From the cell containing the given text, extract its center point as [x, y] coordinate. 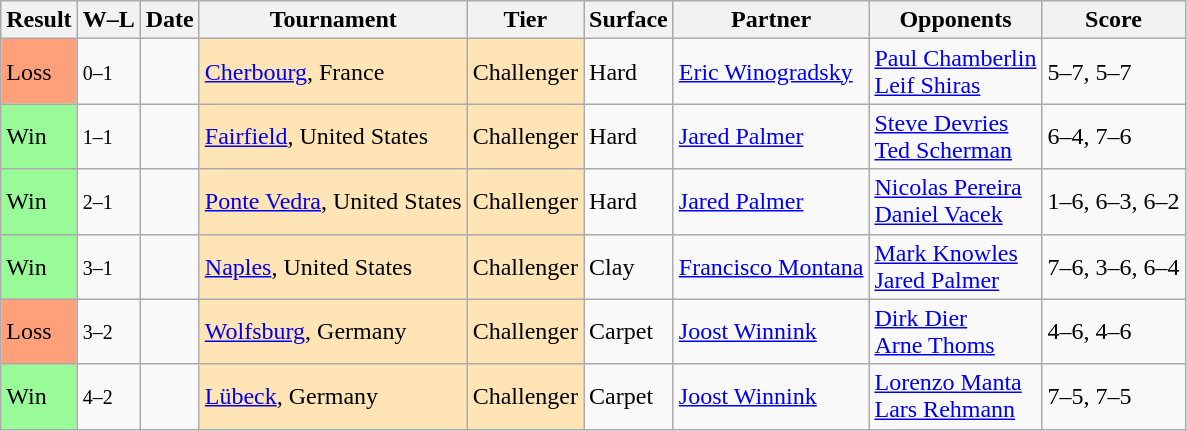
Steve Devries Ted Scherman [956, 136]
7–6, 3–6, 6–4 [1114, 266]
Surface [629, 20]
Wolfsburg, Germany [333, 332]
Ponte Vedra, United States [333, 202]
Score [1114, 20]
Opponents [956, 20]
5–7, 5–7 [1114, 72]
Tournament [333, 20]
Fairfield, United States [333, 136]
Lübeck, Germany [333, 396]
1–6, 6–3, 6–2 [1114, 202]
4–2 [108, 396]
Date [170, 20]
3–1 [108, 266]
1–1 [108, 136]
3–2 [108, 332]
Naples, United States [333, 266]
Partner [771, 20]
Eric Winogradsky [771, 72]
Tier [525, 20]
4–6, 4–6 [1114, 332]
Cherbourg, France [333, 72]
Result [39, 20]
Paul Chamberlin Leif Shiras [956, 72]
7–5, 7–5 [1114, 396]
Lorenzo Manta Lars Rehmann [956, 396]
2–1 [108, 202]
W–L [108, 20]
Clay [629, 266]
Nicolas Pereira Daniel Vacek [956, 202]
0–1 [108, 72]
Mark Knowles Jared Palmer [956, 266]
Francisco Montana [771, 266]
Dirk Dier Arne Thoms [956, 332]
6–4, 7–6 [1114, 136]
